Identify which cell holds the provided text, then report its (X, Y) central coordinate. 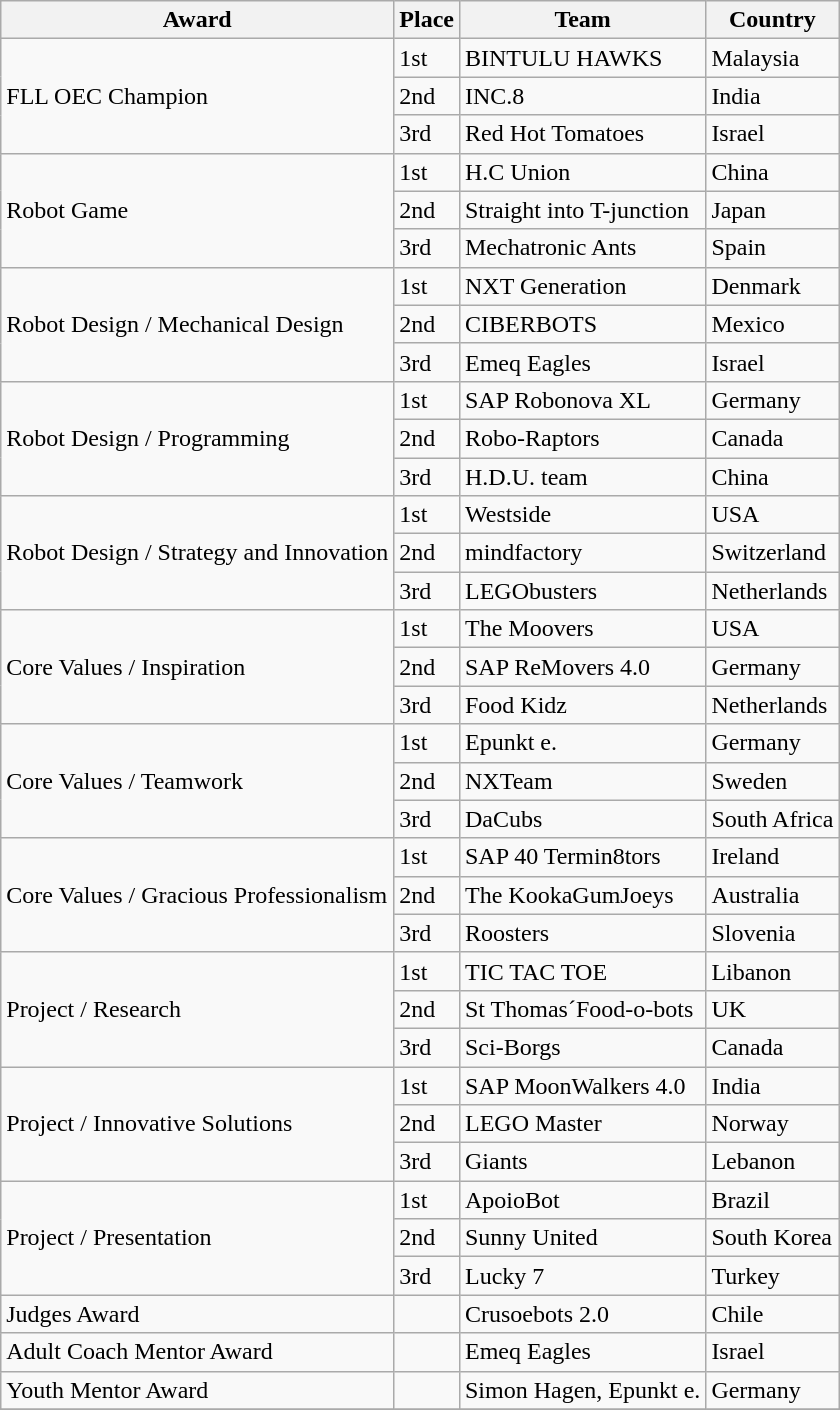
CIBERBOTS (582, 324)
Core Values / Teamwork (198, 781)
Lucky 7 (582, 1276)
Red Hot Tomatoes (582, 134)
Project / Presentation (198, 1238)
Westside (582, 515)
Robot Game (198, 210)
South Korea (772, 1238)
Crusoebots 2.0 (582, 1314)
NXT Generation (582, 286)
Award (198, 20)
Turkey (772, 1276)
Robo-Raptors (582, 438)
INC.8 (582, 96)
Sunny United (582, 1238)
Lebanon (772, 1162)
Chile (772, 1314)
SAP ReMovers 4.0 (582, 667)
The KookaGumJoeys (582, 895)
Straight into T-junction (582, 210)
Project / Innovative Solutions (198, 1123)
Team (582, 20)
SAP 40 Termin8tors (582, 857)
Denmark (772, 286)
DaCubs (582, 819)
mindfactory (582, 553)
Sci-Borgs (582, 1047)
Malaysia (772, 58)
Australia (772, 895)
Sweden (772, 781)
BINTULU HAWKS (582, 58)
Libanon (772, 971)
Project / Research (198, 1009)
Slovenia (772, 933)
Switzerland (772, 553)
Simon Hagen, Epunkt e. (582, 1390)
St Thomas´Food-o-bots (582, 1009)
FLL OEC Champion (198, 96)
Youth Mentor Award (198, 1390)
Adult Coach Mentor Award (198, 1352)
SAP Robonova XL (582, 400)
ApoioBot (582, 1200)
H.C Union (582, 172)
Country (772, 20)
Giants (582, 1162)
South Africa (772, 819)
Brazil (772, 1200)
Core Values / Inspiration (198, 667)
Epunkt e. (582, 743)
Food Kidz (582, 705)
Mechatronic Ants (582, 248)
Ireland (772, 857)
Place (427, 20)
UK (772, 1009)
Core Values / Gracious Professionalism (198, 895)
NXTeam (582, 781)
LEGObusters (582, 591)
Judges Award (198, 1314)
TIC TAC TOE (582, 971)
H.D.U. team (582, 477)
The Moovers (582, 629)
Roosters (582, 933)
LEGO Master (582, 1124)
Norway (772, 1124)
Japan (772, 210)
Spain (772, 248)
Robot Design / Strategy and Innovation (198, 553)
Mexico (772, 324)
SAP MoonWalkers 4.0 (582, 1085)
Robot Design / Mechanical Design (198, 324)
Robot Design / Programming (198, 438)
